Search for the cell housing the specified text and yield its (x, y) center coordinate. 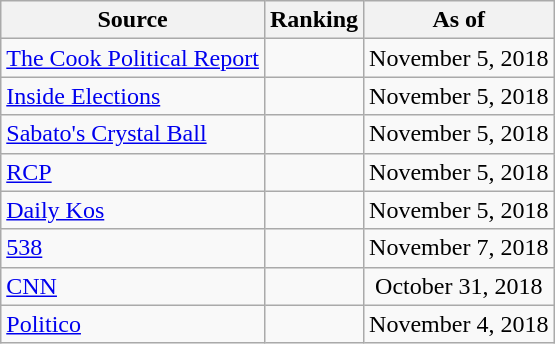
November 7, 2018 (459, 248)
Source (133, 20)
CNN (133, 286)
Politico (133, 324)
538 (133, 248)
RCP (133, 172)
Inside Elections (133, 96)
Ranking (314, 20)
Daily Kos (133, 210)
As of (459, 20)
November 4, 2018 (459, 324)
The Cook Political Report (133, 58)
October 31, 2018 (459, 286)
Sabato's Crystal Ball (133, 134)
